Extract the (X, Y) coordinate from the center of the cell holding the provided text.  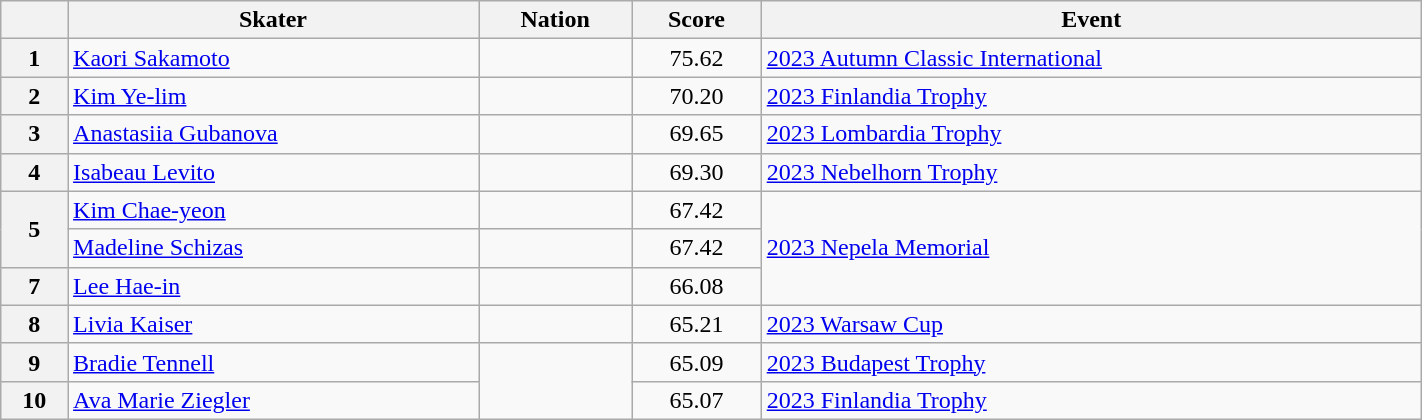
5 (34, 229)
2023 Warsaw Cup (1091, 324)
Score (696, 20)
Livia Kaiser (274, 324)
65.07 (696, 400)
Ava Marie Ziegler (274, 400)
9 (34, 362)
3 (34, 134)
7 (34, 286)
10 (34, 400)
Bradie Tennell (274, 362)
66.08 (696, 286)
69.65 (696, 134)
2023 Autumn Classic International (1091, 58)
75.62 (696, 58)
2023 Nebelhorn Trophy (1091, 172)
Anastasiia Gubanova (274, 134)
69.30 (696, 172)
Isabeau Levito (274, 172)
2023 Lombardia Trophy (1091, 134)
2 (34, 96)
Nation (554, 20)
Lee Hae-in (274, 286)
2023 Nepela Memorial (1091, 248)
2023 Budapest Trophy (1091, 362)
Kaori Sakamoto (274, 58)
Madeline Schizas (274, 248)
1 (34, 58)
Kim Ye-lim (274, 96)
Event (1091, 20)
Skater (274, 20)
65.21 (696, 324)
Kim Chae-yeon (274, 210)
8 (34, 324)
4 (34, 172)
65.09 (696, 362)
70.20 (696, 96)
